Output the [x, y] coordinate of the center of the cell containing the given text.  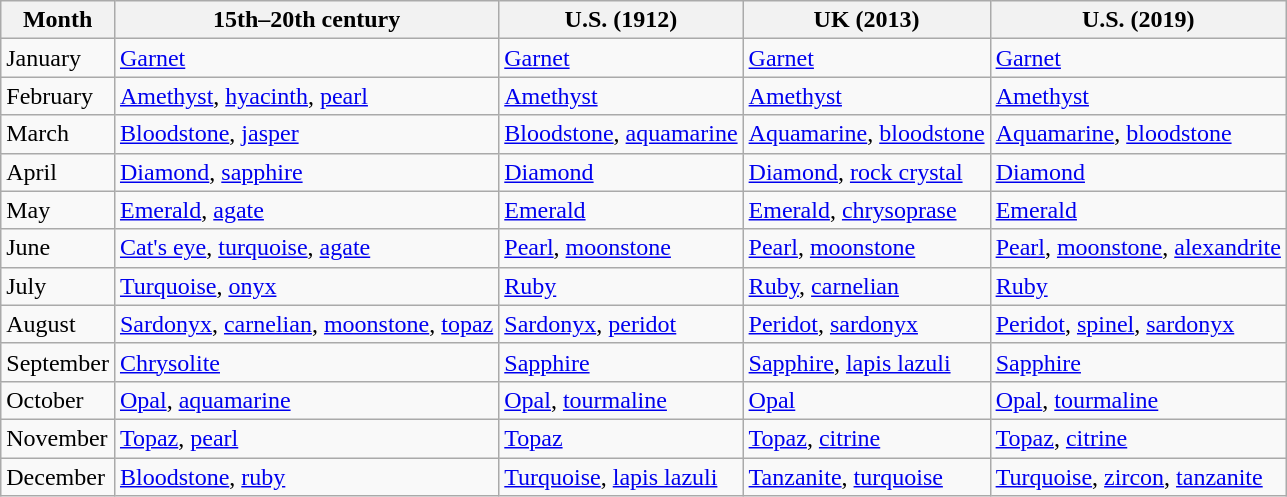
August [58, 324]
Topaz, pearl [306, 438]
Bloodstone, ruby [306, 477]
Turquoise, lapis lazuli [621, 477]
September [58, 362]
June [58, 248]
Peridot, sardonyx [866, 324]
Bloodstone, jasper [306, 134]
Turquoise, onyx [306, 286]
Cat's eye, turquoise, agate [306, 248]
April [58, 172]
July [58, 286]
Tanzanite, turquoise [866, 477]
Bloodstone, aquamarine [621, 134]
Sardonyx, peridot [621, 324]
Sapphire, lapis lazuli [866, 362]
February [58, 96]
December [58, 477]
Turquoise, zircon, tanzanite [1138, 477]
November [58, 438]
March [58, 134]
Opal [866, 400]
U.S. (1912) [621, 20]
Amethyst, hyacinth, pearl [306, 96]
Topaz [621, 438]
Emerald, chrysoprase [866, 210]
Peridot, spinel, sardonyx [1138, 324]
January [58, 58]
Sardonyx, carnelian, moonstone, topaz [306, 324]
Chrysolite [306, 362]
Diamond, sapphire [306, 172]
October [58, 400]
Ruby, carnelian [866, 286]
Emerald, agate [306, 210]
15th–20th century [306, 20]
Month [58, 20]
UK (2013) [866, 20]
May [58, 210]
U.S. (2019) [1138, 20]
Diamond, rock crystal [866, 172]
Pearl, moonstone, alexandrite [1138, 248]
Opal, aquamarine [306, 400]
